Identify which cell holds the provided text, then report its [x, y] central coordinate. 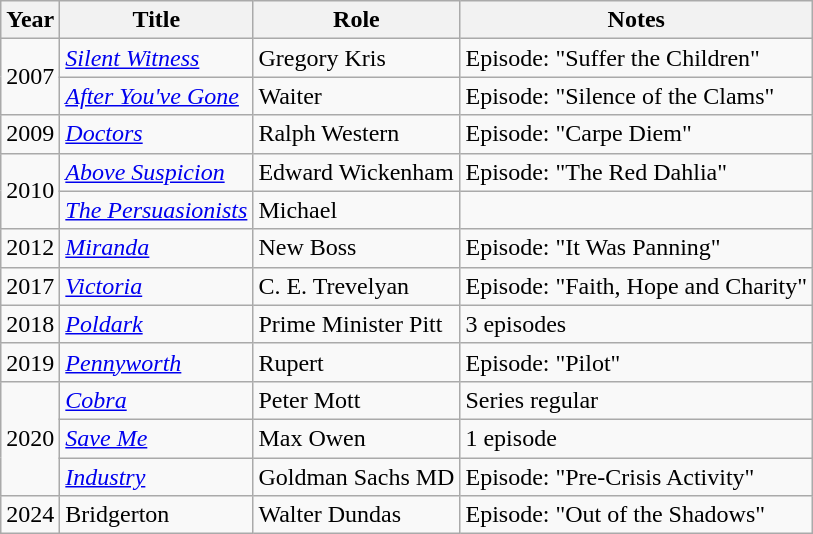
Waiter [356, 96]
Cobra [156, 400]
Poldark [156, 324]
2019 [30, 362]
Silent Witness [156, 58]
Pennyworth [156, 362]
Edward Wickenham [356, 172]
The Persuasionists [156, 210]
Episode: "Silence of the Clams" [636, 96]
Michael [356, 210]
Industry [156, 477]
Episode: "Pre-Crisis Activity" [636, 477]
2024 [30, 515]
Peter Mott [356, 400]
2017 [30, 286]
Bridgerton [156, 515]
2010 [30, 191]
Above Suspicion [156, 172]
Episode: "Pilot" [636, 362]
Series regular [636, 400]
Notes [636, 20]
Save Me [156, 438]
Episode: "Suffer the Children" [636, 58]
Max Owen [356, 438]
1 episode [636, 438]
2012 [30, 248]
Episode: "Faith, Hope and Charity" [636, 286]
Prime Minister Pitt [356, 324]
Role [356, 20]
Year [30, 20]
2018 [30, 324]
Ralph Western [356, 134]
New Boss [356, 248]
2007 [30, 77]
Rupert [356, 362]
Miranda [156, 248]
C. E. Trevelyan [356, 286]
Walter Dundas [356, 515]
Goldman Sachs MD [356, 477]
Episode: "Carpe Diem" [636, 134]
2009 [30, 134]
Victoria [156, 286]
2020 [30, 438]
Doctors [156, 134]
Episode: "It Was Panning" [636, 248]
Gregory Kris [356, 58]
Title [156, 20]
3 episodes [636, 324]
Episode: "Out of the Shadows" [636, 515]
After You've Gone [156, 96]
Episode: "The Red Dahlia" [636, 172]
